Determine the (x, y) coordinate at the center of the cell enclosing the given text.  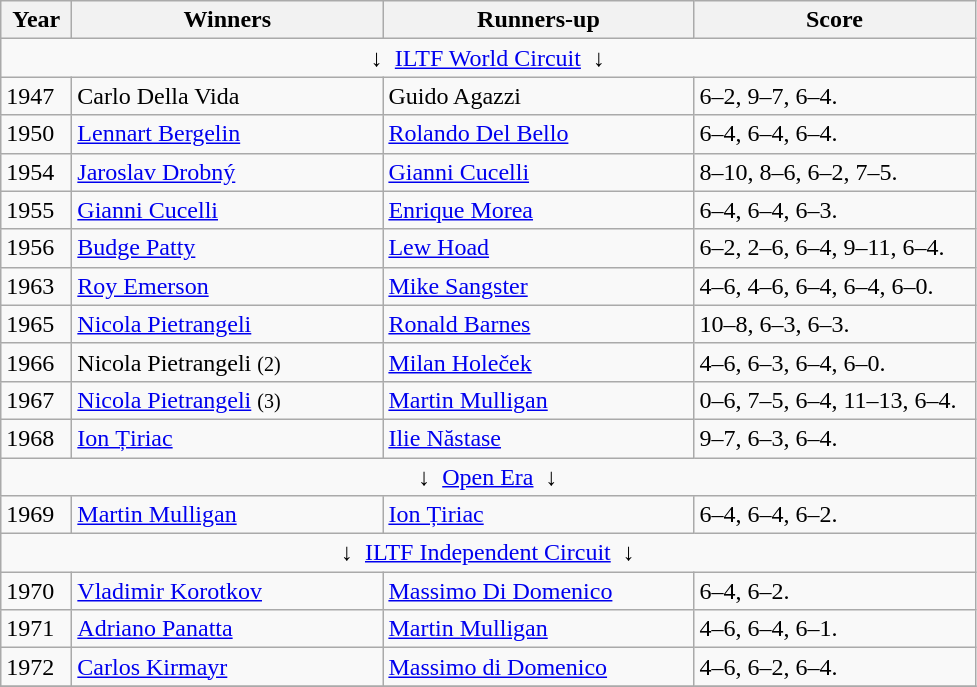
6–2, 2–6, 6–4, 9–11, 6–4. (834, 248)
Lennart Bergelin (228, 134)
1970 (36, 591)
Ronald Barnes (538, 324)
Guido Agazzi (538, 96)
↓ ILTF World Circuit ↓ (488, 58)
Budge Patty (228, 248)
1947 (36, 96)
1963 (36, 286)
9–7, 6–3, 6–4. (834, 438)
10–8, 6–3, 6–3. (834, 324)
1967 (36, 400)
6–4, 6–4, 6–2. (834, 515)
Mike Sangster (538, 286)
↓ Open Era ↓ (488, 477)
Massimo Di Domenico (538, 591)
6–4, 6–4, 6–4. (834, 134)
1954 (36, 172)
Ilie Năstase (538, 438)
0–6, 7–5, 6–4, 11–13, 6–4. (834, 400)
6–2, 9–7, 6–4. (834, 96)
1971 (36, 629)
Year (36, 20)
1956 (36, 248)
Score (834, 20)
1950 (36, 134)
Roy Emerson (228, 286)
Enrique Morea (538, 210)
Nicola Pietrangeli (3) (228, 400)
1969 (36, 515)
1968 (36, 438)
4–6, 6–4, 6–1. (834, 629)
6–4, 6–4, 6–3. (834, 210)
6–4, 6–2. (834, 591)
↓ ILTF Independent Circuit ↓ (488, 553)
Lew Hoad (538, 248)
1965 (36, 324)
Massimo di Domenico (538, 667)
4–6, 4–6, 6–4, 6–4, 6–0. (834, 286)
Carlo Della Vida (228, 96)
Runners-up (538, 20)
8–10, 8–6, 6–2, 7–5. (834, 172)
Vladimir Korotkov (228, 591)
Adriano Panatta (228, 629)
Nicola Pietrangeli (2) (228, 362)
4–6, 6–2, 6–4. (834, 667)
1966 (36, 362)
Jaroslav Drobný (228, 172)
4–6, 6–3, 6–4, 6–0. (834, 362)
1955 (36, 210)
Nicola Pietrangeli (228, 324)
Winners (228, 20)
Carlos Kirmayr (228, 667)
Rolando Del Bello (538, 134)
Milan Holeček (538, 362)
1972 (36, 667)
